Identify which cell holds the provided text, then report its [X, Y] central coordinate. 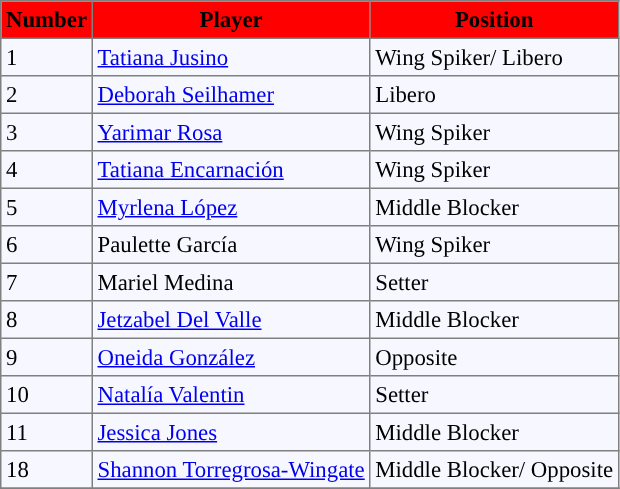
9 [47, 357]
Shannon Torregrosa-Wingate [231, 470]
Middle Blocker/ Opposite [494, 470]
7 [47, 282]
Paulette García [231, 245]
6 [47, 245]
Mariel Medina [231, 282]
Oneida González [231, 357]
2 [47, 95]
Libero [494, 95]
Tatiana Encarnación [231, 170]
10 [47, 395]
Position [494, 20]
Wing Spiker/ Libero [494, 57]
Yarimar Rosa [231, 132]
Opposite [494, 357]
3 [47, 132]
8 [47, 320]
Tatiana Jusino [231, 57]
Myrlena López [231, 207]
1 [47, 57]
Deborah Seilhamer [231, 95]
Natalía Valentin [231, 395]
Jetzabel Del Valle [231, 320]
11 [47, 432]
Jessica Jones [231, 432]
18 [47, 470]
Player [231, 20]
Number [47, 20]
5 [47, 207]
4 [47, 170]
